Determine the (x, y) coordinate at the center of the cell enclosing the given text.  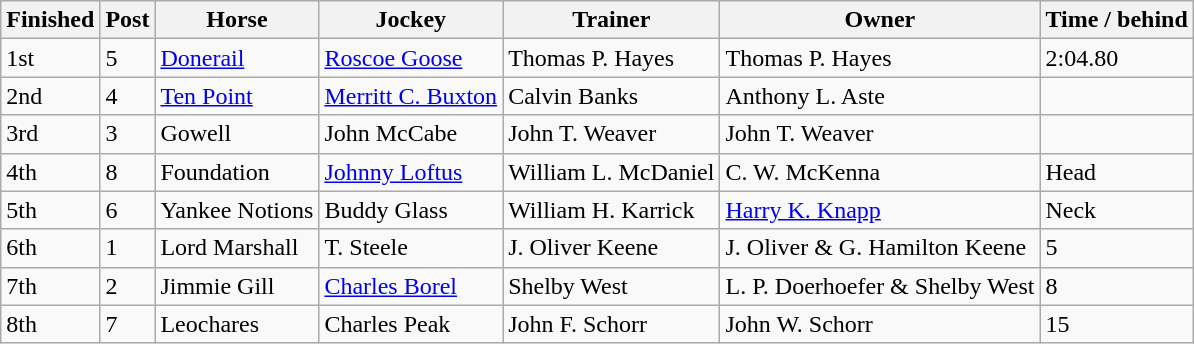
2:04.80 (1116, 58)
William L. McDaniel (612, 172)
3rd (50, 134)
William H. Karrick (612, 210)
5th (50, 210)
Jimmie Gill (237, 286)
Roscoe Goose (411, 58)
15 (1116, 324)
6th (50, 248)
Foundation (237, 172)
Finished (50, 20)
Buddy Glass (411, 210)
Anthony L. Aste (880, 96)
Owner (880, 20)
Lord Marshall (237, 248)
Merritt C. Buxton (411, 96)
Head (1116, 172)
Post (128, 20)
Time / behind (1116, 20)
L. P. Doerhoefer & Shelby West (880, 286)
John F. Schorr (612, 324)
1 (128, 248)
8th (50, 324)
7 (128, 324)
Leochares (237, 324)
Shelby West (612, 286)
Yankee Notions (237, 210)
J. Oliver Keene (612, 248)
4 (128, 96)
3 (128, 134)
2nd (50, 96)
T. Steele (411, 248)
2 (128, 286)
Gowell (237, 134)
Ten Point (237, 96)
Harry K. Knapp (880, 210)
C. W. McKenna (880, 172)
Neck (1116, 210)
Jockey (411, 20)
Johnny Loftus (411, 172)
Horse (237, 20)
Donerail (237, 58)
4th (50, 172)
J. Oliver & G. Hamilton Keene (880, 248)
1st (50, 58)
6 (128, 210)
Charles Peak (411, 324)
John W. Schorr (880, 324)
7th (50, 286)
Trainer (612, 20)
John McCabe (411, 134)
Charles Borel (411, 286)
Calvin Banks (612, 96)
